Output the [x, y] coordinate of the center of the cell containing the given text.  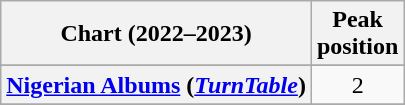
2 [357, 85]
Nigerian Albums (TurnTable) [156, 85]
Chart (2022–2023) [156, 34]
Peakposition [357, 34]
